Scan for the cell matching the given text and deliver its [x, y] coordinate at center. 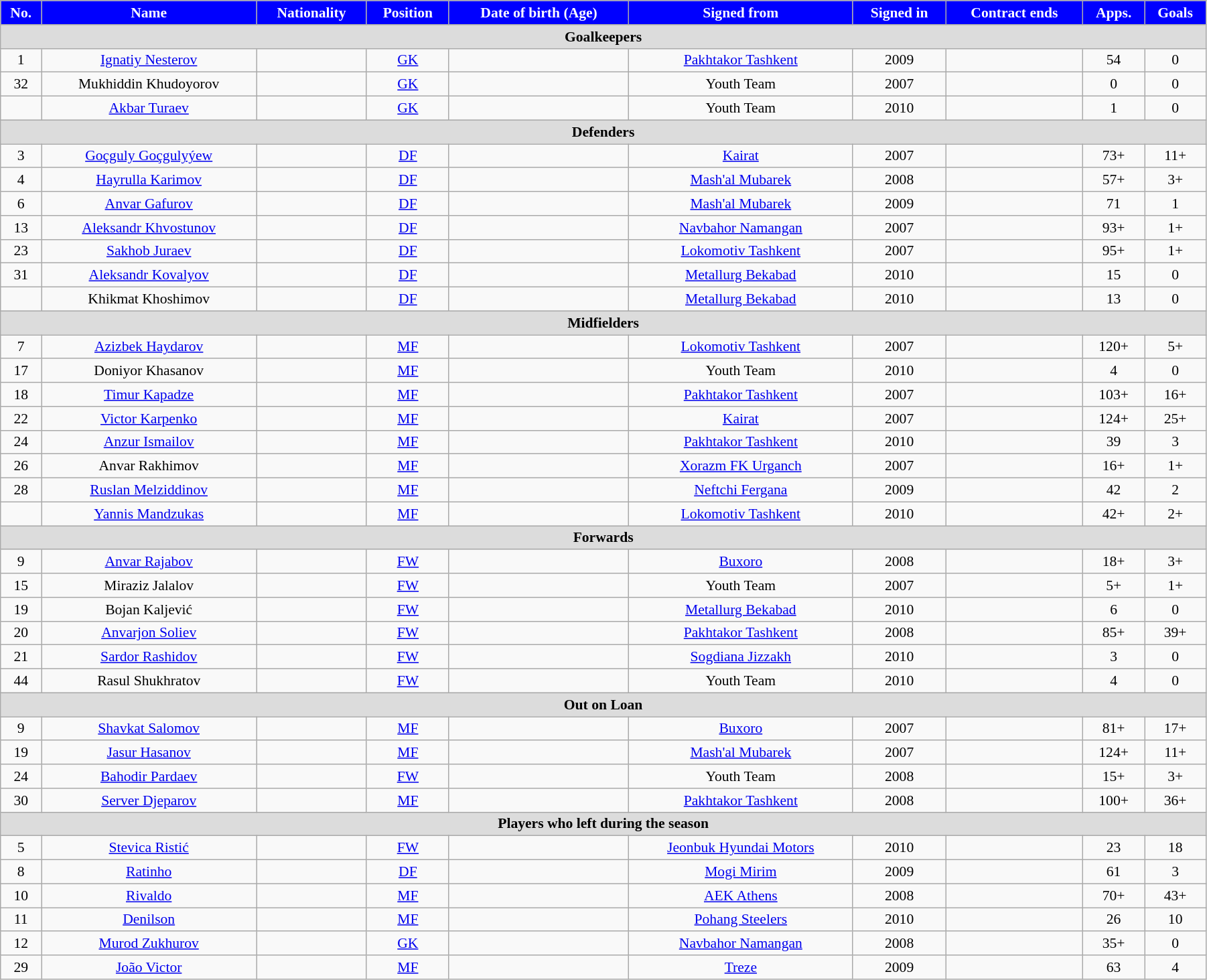
Goçguly Goçgulyýew [149, 156]
35+ [1113, 944]
Shavkat Salomov [149, 729]
Bahodir Pardaev [149, 776]
Contract ends [1014, 13]
2 [1176, 490]
Bojan Kaljević [149, 610]
Anvar Rajabov [149, 562]
39 [1113, 442]
36+ [1176, 800]
Hayrulla Karimov [149, 180]
31 [21, 275]
29 [21, 967]
11 [21, 920]
AEK Athens [741, 896]
Sardor Rashidov [149, 657]
Rivaldo [149, 896]
85+ [1113, 633]
Signed from [741, 13]
57+ [1113, 180]
Apps. [1113, 13]
2+ [1176, 514]
Jasur Hasanov [149, 753]
Goalkeepers [603, 37]
Neftchi Fergana [741, 490]
Doniyor Khasanov [149, 371]
32 [21, 84]
21 [21, 657]
Victor Karpenko [149, 419]
Nationality [312, 13]
17+ [1176, 729]
43+ [1176, 896]
Xorazm FK Urganch [741, 466]
18+ [1113, 562]
Mogi Mirim [741, 872]
42+ [1113, 514]
120+ [1113, 347]
Jeonbuk Hyundai Motors [741, 848]
Rasul Shukhratov [149, 681]
20 [21, 633]
Stevica Ristić [149, 848]
61 [1113, 872]
63 [1113, 967]
Aleksandr Kovalyov [149, 275]
22 [21, 419]
15+ [1113, 776]
5 [21, 848]
Pohang Steelers [741, 920]
Defenders [603, 132]
Yannis Mandzukas [149, 514]
Signed in [900, 13]
44 [21, 681]
Miraziz Jalalov [149, 585]
8 [21, 872]
95+ [1113, 251]
Midfielders [603, 323]
Players who left during the season [603, 824]
Treze [741, 967]
Ratinho [149, 872]
Anzur Ismailov [149, 442]
Sakhob Juraev [149, 251]
7 [21, 347]
71 [1113, 204]
Azizbek Haydarov [149, 347]
100+ [1113, 800]
54 [1113, 60]
Khikmat Khoshimov [149, 299]
João Victor [149, 967]
Forwards [603, 538]
12 [21, 944]
Anvar Gafurov [149, 204]
Anvar Rakhimov [149, 466]
Ruslan Melziddinov [149, 490]
103+ [1113, 395]
30 [21, 800]
Position [407, 13]
Mukhiddin Khudoyorov [149, 84]
81+ [1113, 729]
Goals [1176, 13]
70+ [1113, 896]
73+ [1113, 156]
Name [149, 13]
25+ [1176, 419]
Date of birth (Age) [539, 13]
Akbar Turaev [149, 109]
17 [21, 371]
Anvarjon Soliev [149, 633]
Timur Kapadze [149, 395]
39+ [1176, 633]
Out on Loan [603, 705]
42 [1113, 490]
No. [21, 13]
28 [21, 490]
Server Djeparov [149, 800]
Murod Zukhurov [149, 944]
Sogdiana Jizzakh [741, 657]
Aleksandr Khvostunov [149, 228]
Denilson [149, 920]
93+ [1113, 228]
Ignatiy Nesterov [149, 60]
